Return the [X, Y] coordinate for the center point of the cell that contains the specified text.  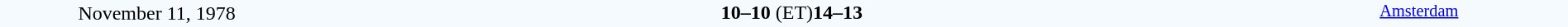
Amsterdam [1419, 13]
10–10 (ET)14–13 [791, 12]
November 11, 1978 [157, 13]
